Identify which cell holds the provided text, then report its [x, y] central coordinate. 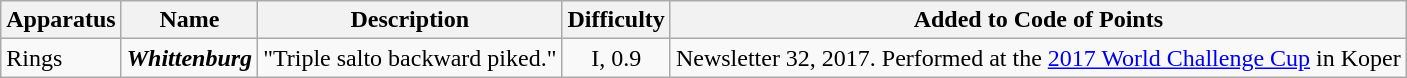
Newsletter 32, 2017. Performed at the 2017 World Challenge Cup in Koper [1038, 58]
Rings [61, 58]
Difficulty [616, 20]
Name [189, 20]
Added to Code of Points [1038, 20]
"Triple salto backward piked." [410, 58]
I, 0.9 [616, 58]
Whittenburg [189, 58]
Apparatus [61, 20]
Description [410, 20]
